Return (x, y) of the center of cell containing provided text 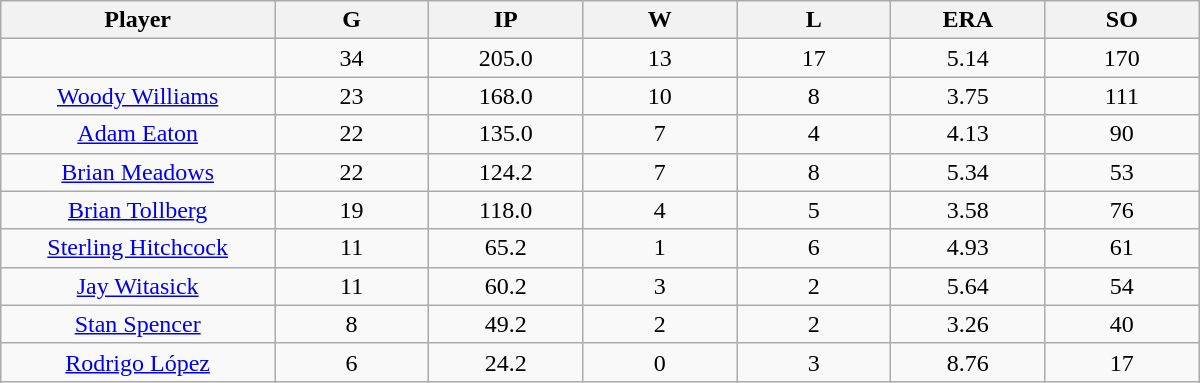
61 (1122, 248)
24.2 (506, 362)
L (814, 20)
ERA (968, 20)
60.2 (506, 286)
54 (1122, 286)
Stan Spencer (138, 324)
Adam Eaton (138, 134)
3.58 (968, 210)
10 (660, 96)
34 (352, 58)
Brian Meadows (138, 172)
170 (1122, 58)
53 (1122, 172)
Sterling Hitchcock (138, 248)
4.93 (968, 248)
3.26 (968, 324)
5 (814, 210)
13 (660, 58)
76 (1122, 210)
111 (1122, 96)
23 (352, 96)
Brian Tollberg (138, 210)
124.2 (506, 172)
SO (1122, 20)
118.0 (506, 210)
Woody Williams (138, 96)
5.34 (968, 172)
65.2 (506, 248)
Jay Witasick (138, 286)
5.64 (968, 286)
0 (660, 362)
4.13 (968, 134)
G (352, 20)
W (660, 20)
90 (1122, 134)
205.0 (506, 58)
135.0 (506, 134)
3.75 (968, 96)
8.76 (968, 362)
49.2 (506, 324)
IP (506, 20)
40 (1122, 324)
Player (138, 20)
168.0 (506, 96)
5.14 (968, 58)
Rodrigo López (138, 362)
1 (660, 248)
19 (352, 210)
